Scan for the cell matching the given text and deliver its [X, Y] coordinate at center. 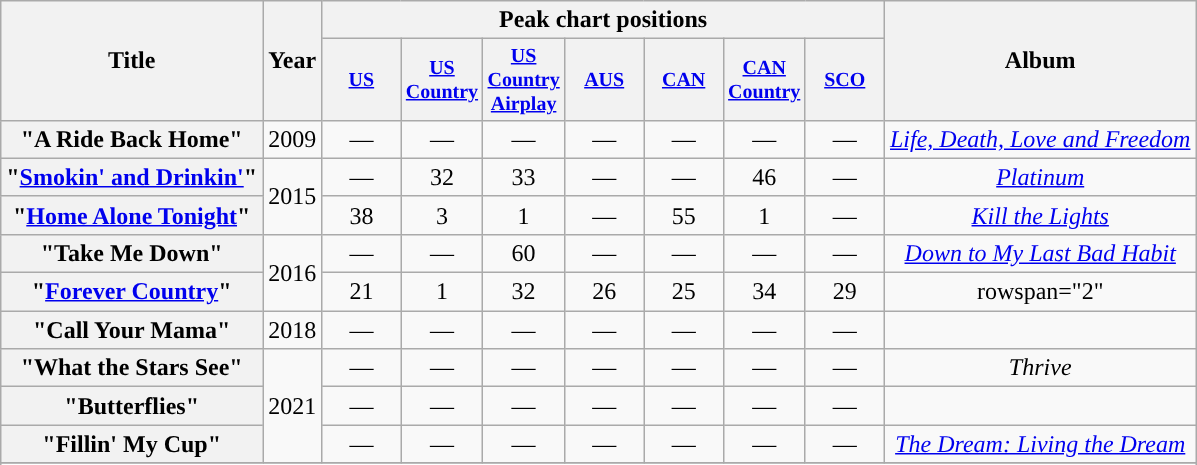
2021 [292, 406]
Down to My Last Bad Habit [1040, 253]
2015 [292, 196]
"Take Me Down" [132, 253]
"Smokin' and Drinkin'" [132, 177]
Year [292, 61]
US [362, 80]
29 [844, 292]
CAN [684, 80]
2016 [292, 272]
26 [604, 292]
Thrive [1040, 368]
55 [684, 215]
2018 [292, 330]
60 [524, 253]
"Home Alone Tonight" [132, 215]
"What the Stars See" [132, 368]
Platinum [1040, 177]
3 [442, 215]
38 [362, 215]
US Country [442, 80]
rowspan="2" [1040, 292]
"Call Your Mama" [132, 330]
34 [764, 292]
AUS [604, 80]
21 [362, 292]
25 [684, 292]
33 [524, 177]
SCO [844, 80]
2009 [292, 139]
US Country Airplay [524, 80]
CAN Country [764, 80]
Peak chart positions [604, 20]
The Dream: Living the Dream [1040, 444]
46 [764, 177]
Album [1040, 61]
Title [132, 61]
Life, Death, Love and Freedom [1040, 139]
"A Ride Back Home" [132, 139]
Kill the Lights [1040, 215]
"Butterflies" [132, 406]
"Forever Country" [132, 292]
"Fillin' My Cup" [132, 444]
